Pinpoint the cell where the given text exists, returning its (x, y) midpoint coordinate. 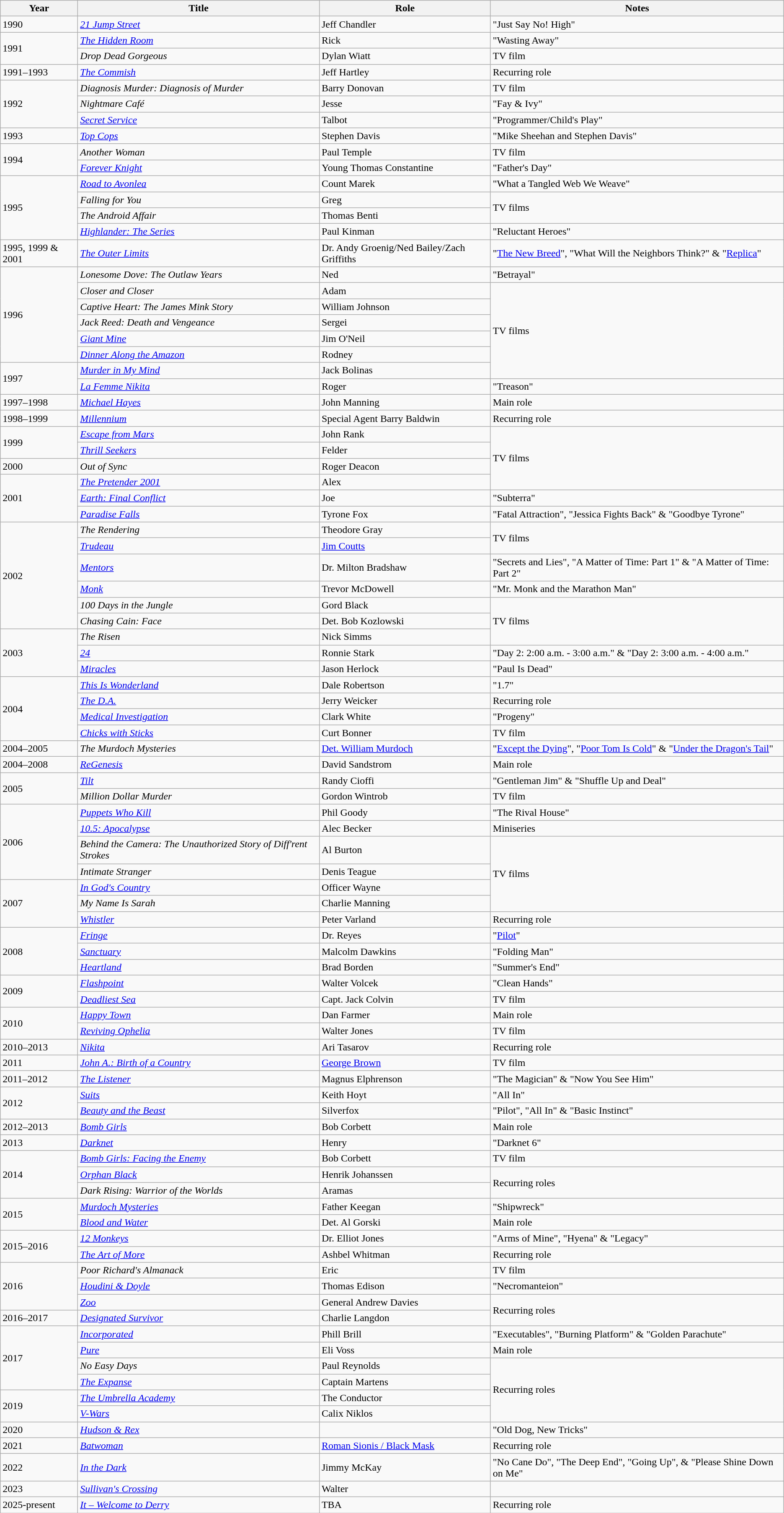
2011–2012 (39, 1079)
It – Welcome to Derry (199, 1505)
Tyrone Fox (405, 514)
Felder (405, 450)
Top Cops (199, 136)
The Expanse (199, 1382)
Sergei (405, 323)
Gord Black (405, 605)
"Progeny" (637, 716)
Thomas Edison (405, 1286)
Darknet (199, 1143)
Michael Hayes (199, 402)
Falling for You (199, 200)
1994 (39, 160)
Deadliest Sea (199, 999)
Jeff Chandler (405, 24)
Dylan Wiatt (405, 56)
"Father's Day" (637, 168)
Incorporated (199, 1334)
"Pilot", "All In" & "Basic Instinct" (637, 1111)
2020 (39, 1430)
2015–2016 (39, 1246)
The Art of More (199, 1254)
"Mike Sheehan and Stephen Davis" (637, 136)
2002 (39, 576)
"Fay & Ivy" (637, 104)
Rick (405, 40)
"All In" (637, 1095)
Magnus Elphrenson (405, 1079)
Clark White (405, 716)
2005 (39, 789)
TBA (405, 1505)
"Darknet 6" (637, 1143)
V-Wars (199, 1414)
Denis Teague (405, 872)
Officer Wayne (405, 887)
Lonesome Dove: The Outlaw Years (199, 275)
Millennium (199, 418)
2021 (39, 1446)
Year (39, 8)
Walter (405, 1489)
10.5: Apocalypse (199, 828)
"1.7" (637, 685)
Captain Martens (405, 1382)
Diagnosis Murder: Diagnosis of Murder (199, 88)
"Except the Dying", "Poor Tom Is Cold" & "Under the Dragon's Tail" (637, 749)
Forever Knight (199, 168)
1990 (39, 24)
Nightmare Café (199, 104)
"Necromanteion" (637, 1286)
1997–1998 (39, 402)
Road to Avonlea (199, 184)
Det. Al Gorski (405, 1222)
Young Thomas Constantine (405, 168)
Intimate Stranger (199, 872)
Paul Temple (405, 152)
The Risen (199, 637)
Captive Heart: The James Mink Story (199, 307)
The Pretender 2001 (199, 482)
"Day 2: 2:00 a.m. - 3:00 a.m." & "Day 2: 3:00 a.m. - 4:00 a.m." (637, 653)
The Hidden Room (199, 40)
Jim Coutts (405, 546)
100 Days in the Jungle (199, 605)
2015 (39, 1214)
Earth: Final Conflict (199, 498)
Dr. Reyes (405, 935)
Batwoman (199, 1446)
"Old Dog, New Tricks" (637, 1430)
Jesse (405, 104)
2011 (39, 1063)
Roger Deacon (405, 466)
Jerry Weicker (405, 701)
Henry (405, 1143)
"Mr. Monk and the Marathon Man" (637, 589)
Flashpoint (199, 983)
"Subterra" (637, 498)
Randy Cioffi (405, 781)
Another Woman (199, 152)
"Fatal Attraction", "Jessica Fights Back" & "Goodbye Tyrone" (637, 514)
"Just Say No! High" (637, 24)
My Name Is Sarah (199, 903)
Jeff Hartley (405, 72)
Hudson & Rex (199, 1430)
Chasing Cain: Face (199, 621)
Jack Reed: Death and Vengeance (199, 323)
Mentors (199, 567)
Henrik Johanssen (405, 1174)
Ronnie Stark (405, 653)
Aramas (405, 1190)
Behind the Camera: The Unauthorized Story of Diff'rent Strokes (199, 850)
Peter Varland (405, 919)
2019 (39, 1406)
Title (199, 8)
2004–2005 (39, 749)
2022 (39, 1467)
"Clean Hands" (637, 983)
Million Dollar Murder (199, 797)
The Conductor (405, 1398)
Thomas Benti (405, 216)
Dinner Along the Amazon (199, 354)
Medical Investigation (199, 716)
2010 (39, 1023)
Escape from Mars (199, 434)
Jimmy McKay (405, 1467)
Eric (405, 1270)
2016 (39, 1286)
Giant Mine (199, 339)
2023 (39, 1489)
Reviving Ophelia (199, 1031)
Theodore Gray (405, 530)
Det. William Murdoch (405, 749)
1995, 1999 & 2001 (39, 253)
Closer and Closer (199, 291)
"Paul Is Dead" (637, 669)
General Andrew Davies (405, 1302)
Dale Robertson (405, 685)
1991–1993 (39, 72)
The Outer Limits (199, 253)
1991 (39, 48)
Alec Becker (405, 828)
Charlie Manning (405, 903)
"Pilot" (637, 935)
Det. Bob Kozlowski (405, 621)
Father Keegan (405, 1206)
Jason Herlock (405, 669)
2010–2013 (39, 1047)
Special Agent Barry Baldwin (405, 418)
Suits (199, 1095)
2003 (39, 653)
1992 (39, 104)
The Murdoch Mysteries (199, 749)
2016–2017 (39, 1318)
Sullivan's Crossing (199, 1489)
Stephen Davis (405, 136)
ReGenesis (199, 765)
Dr. Elliot Jones (405, 1238)
2000 (39, 466)
Paul Reynolds (405, 1366)
24 (199, 653)
2014 (39, 1174)
Silverfox (405, 1111)
Dr. Andy Groenig/Ned Bailey/Zach Griffiths (405, 253)
Highlander: The Series (199, 232)
"Reluctant Heroes" (637, 232)
1993 (39, 136)
Thrill Seekers (199, 450)
Capt. Jack Colvin (405, 999)
Whistler (199, 919)
Zoo (199, 1302)
Keith Hoyt (405, 1095)
Chicks with Sticks (199, 733)
Ari Tasarov (405, 1047)
Bomb Girls: Facing the Enemy (199, 1159)
Trudeau (199, 546)
Paul Kinman (405, 232)
2006 (39, 842)
Walter Volcek (405, 983)
1998–1999 (39, 418)
2009 (39, 991)
Drop Dead Gorgeous (199, 56)
Malcolm Dawkins (405, 951)
In the Dark (199, 1467)
"Gentleman Jim" & "Shuffle Up and Deal" (637, 781)
Bomb Girls (199, 1127)
2001 (39, 498)
Dark Rising: Warrior of the Worlds (199, 1190)
Roger (405, 386)
Monk (199, 589)
Al Burton (405, 850)
"The Rival House" (637, 812)
21 Jump Street (199, 24)
Gordon Wintrob (405, 797)
Jim O'Neil (405, 339)
Talbot (405, 120)
The Listener (199, 1079)
Greg (405, 200)
The D.A. (199, 701)
2025-present (39, 1505)
Miracles (199, 669)
Dr. Milton Bradshaw (405, 567)
No Easy Days (199, 1366)
Beauty and the Beast (199, 1111)
Nick Simms (405, 637)
"Folding Man" (637, 951)
Fringe (199, 935)
Designated Survivor (199, 1318)
George Brown (405, 1063)
Calix Niklos (405, 1414)
2012 (39, 1103)
"The Magician" & "Now You See Him" (637, 1079)
The Commish (199, 72)
La Femme Nikita (199, 386)
1999 (39, 442)
"Secrets and Lies", "A Matter of Time: Part 1" & "A Matter of Time: Part 2" (637, 567)
Orphan Black (199, 1174)
Nikita (199, 1047)
Pure (199, 1350)
Ashbel Whitman (405, 1254)
In God's Country (199, 887)
Walter Jones (405, 1031)
Charlie Langdon (405, 1318)
Barry Donovan (405, 88)
Curt Bonner (405, 733)
2008 (39, 951)
Heartland (199, 967)
David Sandstrom (405, 765)
Puppets Who Kill (199, 812)
Dan Farmer (405, 1015)
"Summer's End" (637, 967)
Tilt (199, 781)
Jack Bolinas (405, 370)
Sanctuary (199, 951)
Ned (405, 275)
Adam (405, 291)
2004–2008 (39, 765)
1995 (39, 207)
Role (405, 8)
1996 (39, 315)
"Arms of Mine", "Hyena" & "Legacy" (637, 1238)
"Betrayal" (637, 275)
The Android Affair (199, 216)
Happy Town (199, 1015)
Murder in My Mind (199, 370)
Phil Goody (405, 812)
2013 (39, 1143)
The Rendering (199, 530)
12 Monkeys (199, 1238)
Eli Voss (405, 1350)
John Manning (405, 402)
Miniseries (637, 828)
"The New Breed", "What Will the Neighbors Think?" & "Replica" (637, 253)
Houdini & Doyle (199, 1286)
John Rank (405, 434)
2007 (39, 903)
This Is Wonderland (199, 685)
"Treason" (637, 386)
Murdoch Mysteries (199, 1206)
Phill Brill (405, 1334)
William Johnson (405, 307)
Blood and Water (199, 1222)
"What a Tangled Web We Weave" (637, 184)
2012–2013 (39, 1127)
John A.: Birth of a Country (199, 1063)
Count Marek (405, 184)
Secret Service (199, 120)
Out of Sync (199, 466)
"Programmer/Child's Play" (637, 120)
"Wasting Away" (637, 40)
1997 (39, 378)
Brad Borden (405, 967)
Paradise Falls (199, 514)
2017 (39, 1358)
The Umbrella Academy (199, 1398)
Joe (405, 498)
Notes (637, 8)
"No Cane Do", "The Deep End", "Going Up", & "Please Shine Down on Me" (637, 1467)
2004 (39, 709)
Poor Richard's Almanack (199, 1270)
"Executables", "Burning Platform" & "Golden Parachute" (637, 1334)
Alex (405, 482)
Roman Sionis / Black Mask (405, 1446)
Trevor McDowell (405, 589)
"Shipwreck" (637, 1206)
Rodney (405, 354)
